Identify which cell holds the provided text, then report its [x, y] central coordinate. 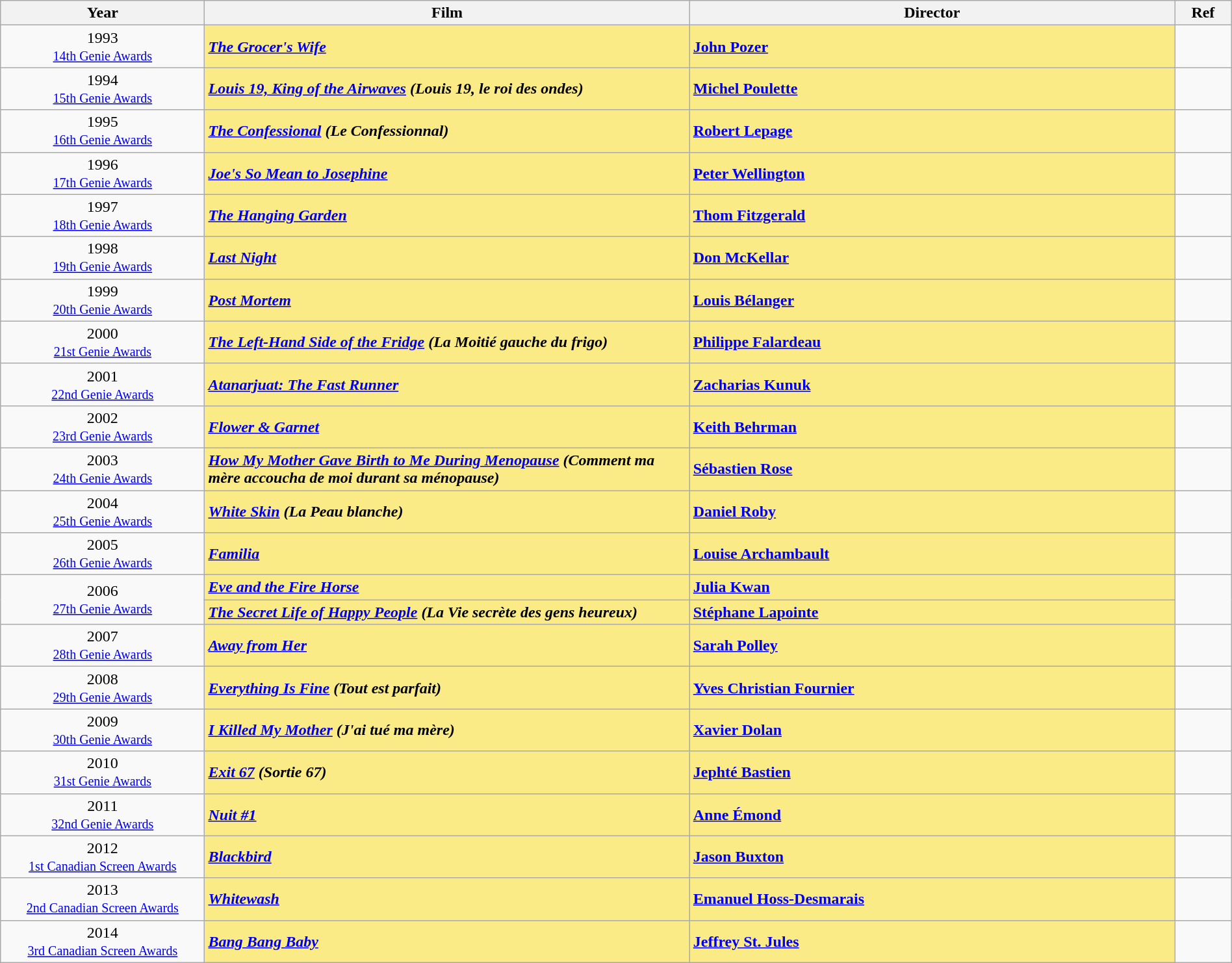
Thom Fitzgerald [932, 216]
Louis Bélanger [932, 300]
199516th Genie Awards [103, 131]
Jeffrey St. Jules [932, 941]
Year [103, 13]
Nuit #1 [447, 815]
Stéphane Lapointe [932, 612]
Louise Archambault [932, 554]
Blackbird [447, 856]
201132nd Genie Awards [103, 815]
Anne Émond [932, 815]
Film [447, 13]
200930th Genie Awards [103, 730]
Xavier Dolan [932, 730]
Emanuel Hoss-Desmarais [932, 899]
Yves Christian Fournier [932, 687]
201031st Genie Awards [103, 772]
200021st Genie Awards [103, 342]
199314th Genie Awards [103, 47]
Whitewash [447, 899]
Michel Poulette [932, 88]
I Killed My Mother (J'ai tué ma mère) [447, 730]
Jephté Bastien [932, 772]
The Secret Life of Happy People (La Vie secrète des gens heureux) [447, 612]
20143rd Canadian Screen Awards [103, 941]
Don McKellar [932, 257]
The Left-Hand Side of the Fridge (La Moitié gauche du frigo) [447, 342]
Eve and the Fire Horse [447, 587]
Flower & Garnet [447, 426]
20132nd Canadian Screen Awards [103, 899]
Sébastien Rose [932, 469]
200223rd Genie Awards [103, 426]
Everything Is Fine (Tout est parfait) [447, 687]
Joe's So Mean to Josephine [447, 173]
John Pozer [932, 47]
Atanarjuat: The Fast Runner [447, 385]
The Confessional (Le Confessionnal) [447, 131]
199819th Genie Awards [103, 257]
Philippe Falardeau [932, 342]
Bang Bang Baby [447, 941]
Away from Her [447, 646]
Peter Wellington [932, 173]
200324th Genie Awards [103, 469]
White Skin (La Peau blanche) [447, 511]
20121st Canadian Screen Awards [103, 856]
200526th Genie Awards [103, 554]
Ref [1203, 13]
199617th Genie Awards [103, 173]
The Grocer's Wife [447, 47]
199718th Genie Awards [103, 216]
Daniel Roby [932, 511]
Familia [447, 554]
Julia Kwan [932, 587]
200728th Genie Awards [103, 646]
Sarah Polley [932, 646]
199920th Genie Awards [103, 300]
200122nd Genie Awards [103, 385]
199415th Genie Awards [103, 88]
Last Night [447, 257]
Post Mortem [447, 300]
Keith Behrman [932, 426]
The Hanging Garden [447, 216]
Robert Lepage [932, 131]
Jason Buxton [932, 856]
Exit 67 (Sortie 67) [447, 772]
Director [932, 13]
How My Mother Gave Birth to Me During Menopause (Comment ma mère accoucha de moi durant sa ménopause) [447, 469]
Louis 19, King of the Airwaves (Louis 19, le roi des ondes) [447, 88]
200829th Genie Awards [103, 687]
Zacharias Kunuk [932, 385]
200425th Genie Awards [103, 511]
200627th Genie Awards [103, 600]
